Capture the cell that displays the provided text and extract its [X, Y] central coordinate. 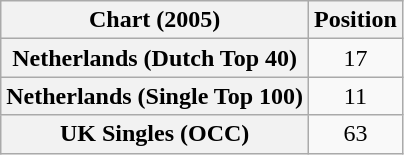
Netherlands (Dutch Top 40) [155, 58]
Chart (2005) [155, 20]
UK Singles (OCC) [155, 134]
Netherlands (Single Top 100) [155, 96]
17 [356, 58]
Position [356, 20]
63 [356, 134]
11 [356, 96]
